For the text-containing cell, return its midpoint in (x, y) coordinate format. 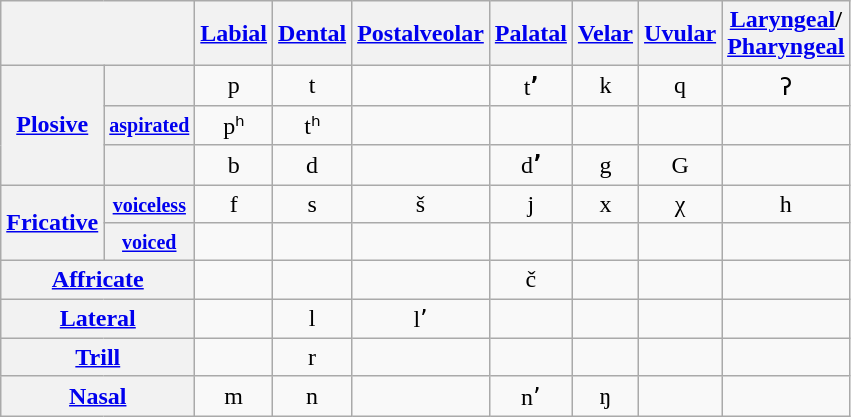
č (530, 280)
ʔ (786, 86)
Labial (234, 34)
r (312, 357)
š (421, 203)
x (605, 203)
Nasal (98, 396)
G (680, 165)
b (234, 165)
Velar (605, 34)
dʼ (530, 165)
Uvular (680, 34)
s (312, 203)
pʰ (234, 125)
p (234, 86)
Lateral (98, 319)
g (605, 165)
tʼ (530, 86)
m (234, 396)
Palatal (530, 34)
n (312, 396)
aspirated (150, 125)
f (234, 203)
Plosive (52, 126)
Trill (98, 357)
voiceless (150, 203)
l (312, 319)
voiced (150, 242)
ŋ (605, 396)
Affricate (98, 280)
t (312, 86)
lʼ (421, 319)
h (786, 203)
Fricative (52, 222)
d (312, 165)
tʰ (312, 125)
Laryngeal/Pharyngeal (786, 34)
j (530, 203)
nʼ (530, 396)
Postalveolar (421, 34)
Dental (312, 34)
k (605, 86)
χ (680, 203)
q (680, 86)
